Scan for the cell matching the given text and deliver its (X, Y) coordinate at center. 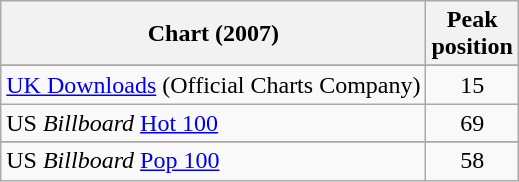
Peakposition (472, 34)
US Billboard Pop 100 (214, 161)
Chart (2007) (214, 34)
15 (472, 85)
69 (472, 123)
UK Downloads (Official Charts Company) (214, 85)
US Billboard Hot 100 (214, 123)
58 (472, 161)
